Return [X, Y] of the center of cell containing provided text 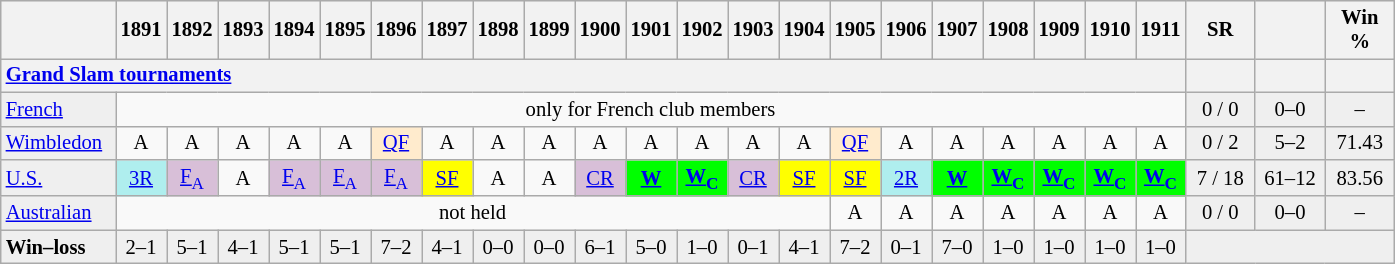
0 / 2 [1220, 143]
5–2 [1290, 143]
Australian [58, 213]
2R [906, 178]
2–1 [142, 247]
6–1 [600, 247]
1905 [856, 29]
1896 [396, 29]
3R [142, 178]
Win–loss [58, 247]
French [58, 109]
Wimbledon [58, 143]
1893 [244, 29]
1911 [1161, 29]
not held [473, 213]
1900 [600, 29]
only for French club members [651, 109]
1901 [652, 29]
1902 [702, 29]
1904 [804, 29]
Win % [1360, 29]
61–12 [1290, 178]
1897 [448, 29]
1899 [550, 29]
5–0 [652, 247]
1910 [1110, 29]
1903 [754, 29]
1909 [1060, 29]
71.43 [1360, 143]
1898 [498, 29]
1908 [1008, 29]
1906 [906, 29]
U.S. [58, 178]
SR [1220, 29]
1894 [294, 29]
1907 [958, 29]
Grand Slam tournaments [594, 75]
1892 [192, 29]
7 / 18 [1220, 178]
83.56 [1360, 178]
1891 [142, 29]
1895 [346, 29]
7–0 [958, 247]
